Identify which cell holds the provided text, then report its (X, Y) central coordinate. 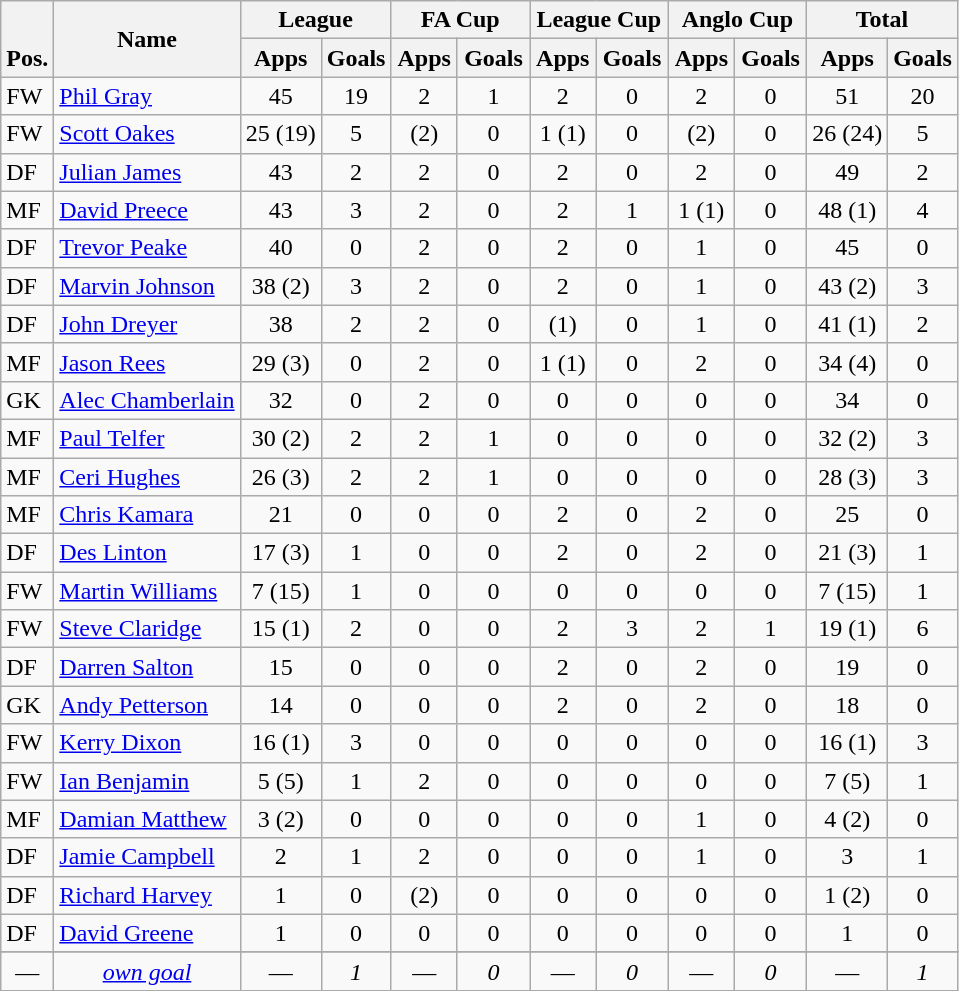
21 (280, 515)
Damian Matthew (147, 819)
League (316, 20)
5 (5) (280, 781)
David Greene (147, 933)
26 (24) (848, 134)
Jason Rees (147, 362)
48 (1) (848, 210)
Andy Petterson (147, 705)
Alec Chamberlain (147, 400)
41 (1) (848, 324)
51 (848, 96)
15 (280, 667)
Anglo Cup (738, 20)
Chris Kamara (147, 515)
6 (923, 629)
Kerry Dixon (147, 743)
3 (2) (280, 819)
38 (280, 324)
43 (2) (848, 286)
20 (923, 96)
Ian Benjamin (147, 781)
40 (280, 248)
Phil Gray (147, 96)
26 (3) (280, 477)
1 (2) (848, 895)
FA Cup (460, 20)
Pos. (28, 39)
Jamie Campbell (147, 857)
John Dreyer (147, 324)
32 (280, 400)
15 (1) (280, 629)
Richard Harvey (147, 895)
34 (848, 400)
4 (923, 210)
Scott Oakes (147, 134)
7 (5) (848, 781)
49 (848, 172)
Trevor Peake (147, 248)
28 (3) (848, 477)
Des Linton (147, 553)
34 (4) (848, 362)
(1) (564, 324)
17 (3) (280, 553)
25 (848, 515)
4 (2) (848, 819)
19 (1) (848, 629)
14 (280, 705)
Total (882, 20)
38 (2) (280, 286)
18 (848, 705)
29 (3) (280, 362)
Ceri Hughes (147, 477)
30 (2) (280, 438)
Marvin Johnson (147, 286)
David Preece (147, 210)
32 (2) (848, 438)
Paul Telfer (147, 438)
Martin Williams (147, 591)
25 (19) (280, 134)
Julian James (147, 172)
own goal (147, 971)
Name (147, 39)
21 (3) (848, 553)
Steve Claridge (147, 629)
League Cup (600, 20)
Darren Salton (147, 667)
